Scan for the cell matching the given text and deliver its (X, Y) coordinate at center. 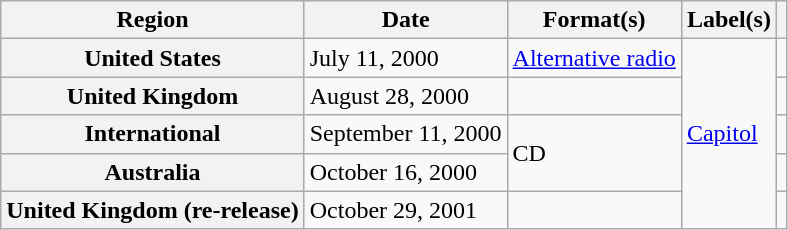
Capitol (728, 134)
United Kingdom (re-release) (152, 210)
Australia (152, 172)
Label(s) (728, 20)
October 16, 2000 (406, 172)
International (152, 134)
Region (152, 20)
United States (152, 58)
July 11, 2000 (406, 58)
October 29, 2001 (406, 210)
Date (406, 20)
Format(s) (594, 20)
September 11, 2000 (406, 134)
United Kingdom (152, 96)
Alternative radio (594, 58)
CD (594, 153)
August 28, 2000 (406, 96)
